For the text-containing cell, return its midpoint in (X, Y) coordinate format. 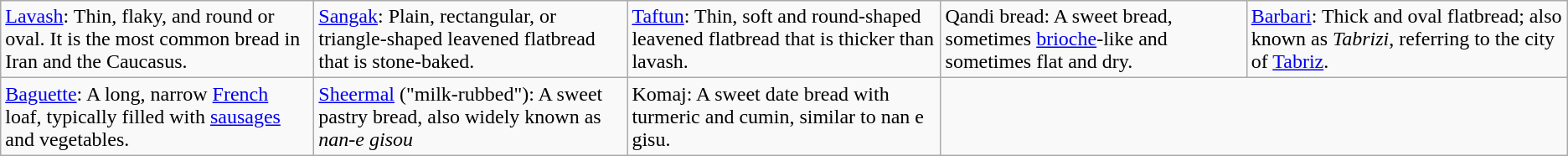
Lavash: Thin, flaky, and round or oval. It is the most common bread in Iran and the Caucasus. (157, 39)
Sangak: Plain, rectangular, or triangle-shaped leavened flatbread that is stone-baked. (471, 39)
Komaj: A sweet date bread with turmeric and cumin, similar to nan e gisu. (784, 117)
Taftun: Thin, soft and round-shaped leavened flatbread that is thicker than lavash. (784, 39)
Sheermal ("milk-rubbed"): A sweet pastry bread, also widely known as nan-e gisou (471, 117)
Baguette: A long, narrow French loaf, typically filled with sausages and vegetables. (157, 117)
Barbari: Thick and oval flatbread; also known as Tabrizi, referring to the city of Tabriz. (1407, 39)
Qandi bread: A sweet bread, sometimes brioche-like and sometimes flat and dry. (1094, 39)
